Pinpoint the cell where the given text exists, returning its [X, Y] midpoint coordinate. 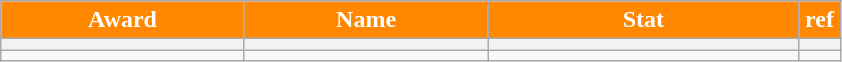
Name [366, 20]
Award [123, 20]
Stat [644, 20]
ref [820, 20]
